Identify which cell holds the provided text, then report its (x, y) central coordinate. 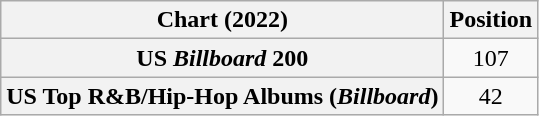
Position (491, 20)
Chart (2022) (222, 20)
107 (491, 58)
US Billboard 200 (222, 58)
US Top R&B/Hip-Hop Albums (Billboard) (222, 96)
42 (491, 96)
